Scan for the cell matching the given text and deliver its (X, Y) coordinate at center. 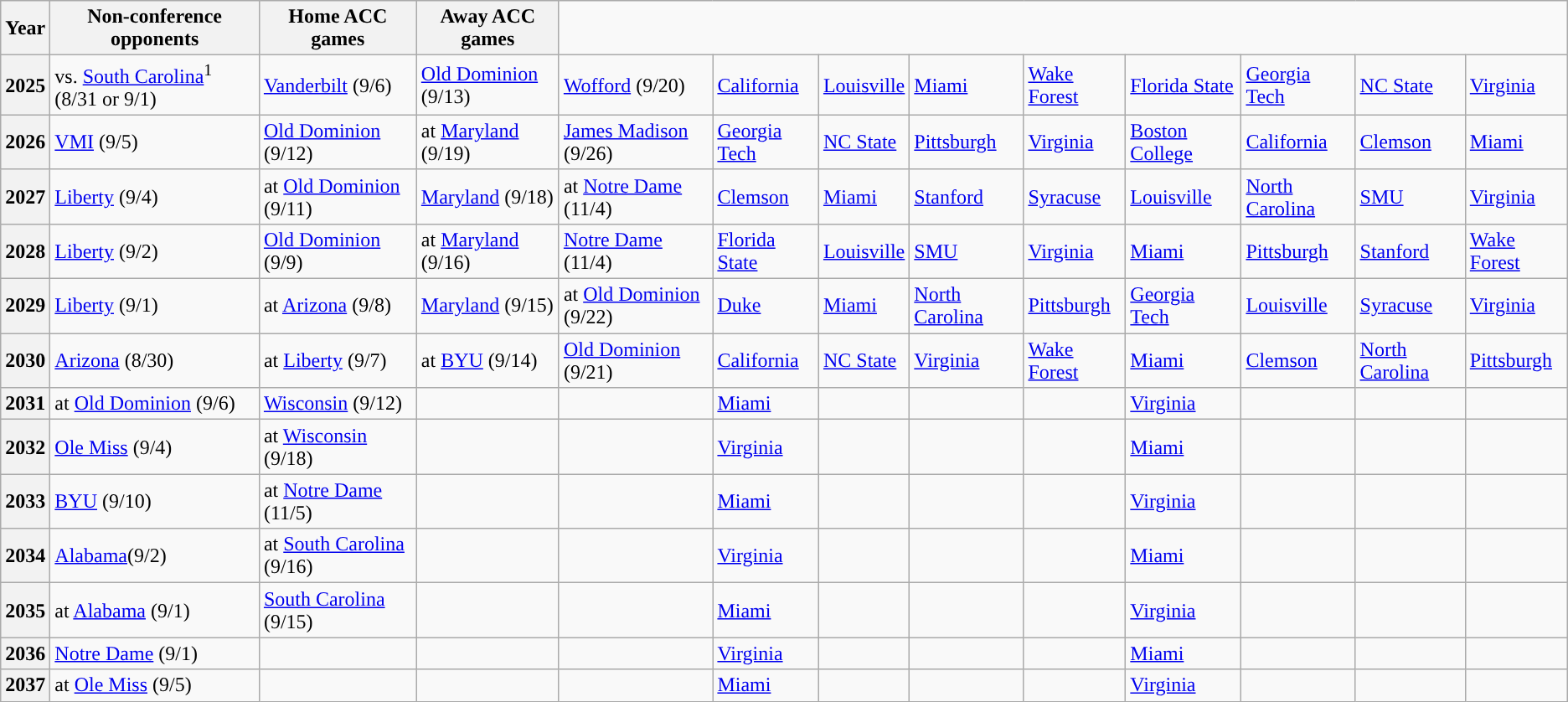
at Old Dominion (9/6) (155, 404)
Away ACC games (487, 28)
Ole Miss (9/4) (155, 447)
Notre Dame (9/1) (155, 653)
2031 (25, 404)
Duke (766, 307)
Old Dominion (9/9) (338, 251)
VMI (9/5) (155, 142)
Old Dominion (9/12) (338, 142)
at Liberty (9/7) (338, 360)
Wisconsin (9/12) (338, 404)
2030 (25, 360)
Liberty (9/1) (155, 307)
2037 (25, 685)
Old Dominion (9/13) (487, 85)
vs. South Carolina1 (8/31 or 9/1) (155, 85)
at Arizona (9/8) (338, 307)
Vanderbilt (9/6) (338, 85)
Alabama(9/2) (155, 556)
2029 (25, 307)
at Old Dominion (9/11) (338, 196)
2033 (25, 501)
at Notre Dame (11/5) (338, 501)
at South Carolina (9/16) (338, 556)
2036 (25, 653)
at Alabama (9/1) (155, 610)
2028 (25, 251)
at Ole Miss (9/5) (155, 685)
Non-conference opponents (155, 28)
Arizona (8/30) (155, 360)
James Madison (9/26) (636, 142)
2032 (25, 447)
at Old Dominion (9/22) (636, 307)
BYU (9/10) (155, 501)
Old Dominion (9/21) (636, 360)
Liberty (9/4) (155, 196)
2035 (25, 610)
Wofford (9/20) (636, 85)
at BYU (9/14) (487, 360)
2027 (25, 196)
Maryland (9/18) (487, 196)
2026 (25, 142)
Boston College (1184, 142)
at Wisconsin (9/18) (338, 447)
at Notre Dame (11/4) (636, 196)
Year (25, 28)
Maryland (9/15) (487, 307)
Home ACC games (338, 28)
South Carolina (9/15) (338, 610)
at Maryland (9/16) (487, 251)
Liberty (9/2) (155, 251)
Notre Dame (11/4) (636, 251)
2034 (25, 556)
at Maryland (9/19) (487, 142)
2025 (25, 85)
